Provide the (x, y) coordinate of the cell's center where the given text is located.  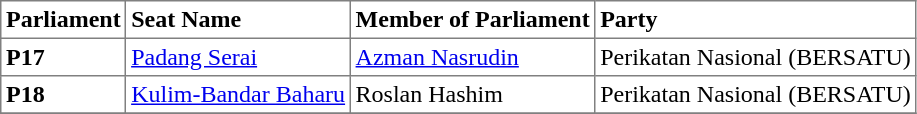
Party (756, 20)
Member of Parliament (472, 20)
Roslan Hashim (472, 95)
P17 (64, 57)
Parliament (64, 20)
P18 (64, 95)
Seat Name (238, 20)
Padang Serai (238, 57)
Azman Nasrudin (472, 57)
Kulim-Bandar Baharu (238, 95)
